Return (x, y) of the center of cell containing provided text 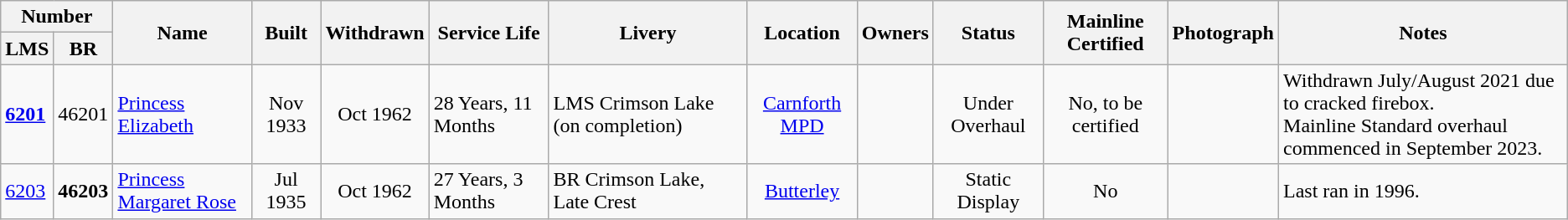
28 Years, 11 Months (489, 114)
Service Life (489, 33)
6203 (27, 191)
6201 (27, 114)
Withdrawn (375, 33)
Owners (895, 33)
Under Overhaul (988, 114)
Static Display (988, 191)
Nov 1933 (286, 114)
46203 (84, 191)
LMS (27, 49)
Photograph (1223, 33)
Number (57, 17)
Status (988, 33)
Location (802, 33)
BR (84, 49)
Withdrawn July/August 2021 due to cracked firebox.Mainline Standard overhaul commenced in September 2023. (1424, 114)
Jul 1935 (286, 191)
Princess Elizabeth (183, 114)
Carnforth MPD (802, 114)
46201 (84, 114)
Butterley (802, 191)
No (1106, 191)
Livery (648, 33)
BR Crimson Lake, Late Crest (648, 191)
Notes (1424, 33)
No, to be certified (1106, 114)
27 Years, 3 Months (489, 191)
Last ran in 1996. (1424, 191)
Built (286, 33)
LMS Crimson Lake (on completion) (648, 114)
Name (183, 33)
Mainline Certified (1106, 33)
Princess Margaret Rose (183, 191)
